For the text-containing cell, return its midpoint in (X, Y) coordinate format. 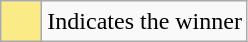
Indicates the winner (145, 22)
